Determine the [X, Y] coordinate at the center of the cell enclosing the given text.  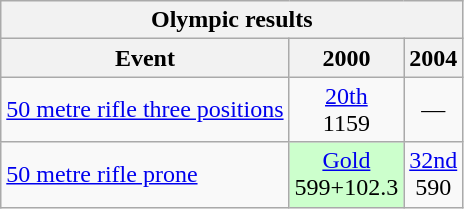
Gold599+102.3 [346, 174]
2004 [434, 58]
20th1159 [346, 110]
Olympic results [232, 20]
Event [145, 58]
32nd590 [434, 174]
— [434, 110]
50 metre rifle prone [145, 174]
50 metre rifle three positions [145, 110]
2000 [346, 58]
